Determine the (x, y) coordinate at the center of the cell enclosing the given text.  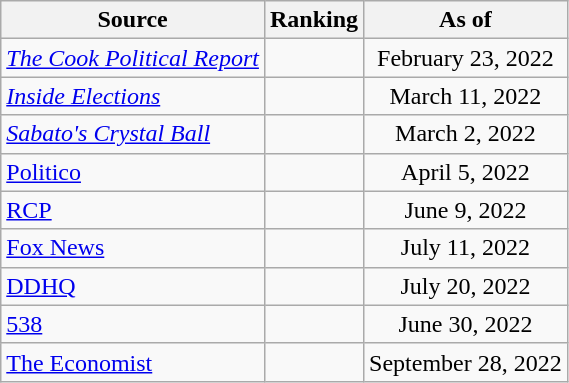
Ranking (314, 20)
The Cook Political Report (133, 58)
The Economist (133, 362)
June 9, 2022 (466, 210)
Politico (133, 172)
Source (133, 20)
April 5, 2022 (466, 172)
September 28, 2022 (466, 362)
March 2, 2022 (466, 134)
RCP (133, 210)
June 30, 2022 (466, 324)
As of (466, 20)
DDHQ (133, 286)
538 (133, 324)
Fox News (133, 248)
February 23, 2022 (466, 58)
Inside Elections (133, 96)
July 20, 2022 (466, 286)
Sabato's Crystal Ball (133, 134)
March 11, 2022 (466, 96)
July 11, 2022 (466, 248)
